Search for the cell housing the specified text and yield its [x, y] center coordinate. 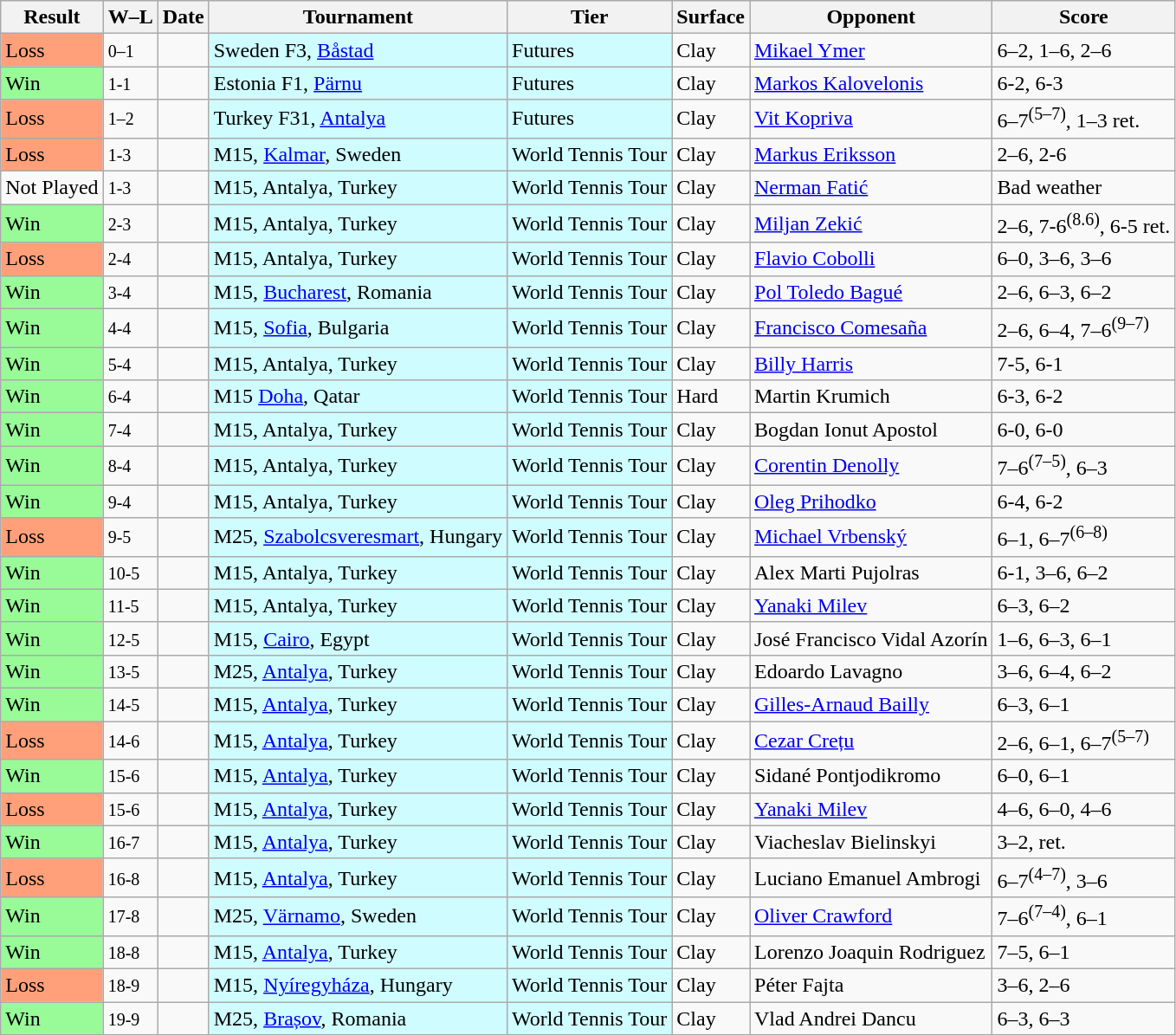
M15, Sofia, Bulgaria [358, 327]
2–6, 6–4, 7–6(9–7) [1084, 327]
6-4 [130, 397]
M25, Antalya, Turkey [358, 671]
Corentin Denolly [871, 466]
Péter Fajta [871, 985]
1-1 [130, 83]
Tier [590, 17]
Viacheslav Bielinskyi [871, 842]
0–1 [130, 50]
6–1, 6–7(6–8) [1084, 537]
M15 Doha, Qatar [358, 397]
M25, Värnamo, Sweden [358, 916]
8-4 [130, 466]
Turkey F31, Antalya [358, 120]
19-9 [130, 1018]
13-5 [130, 671]
6–3, 6–2 [1084, 605]
Bogdan Ionut Apostol [871, 430]
11-5 [130, 605]
Pol Toledo Bagué [871, 292]
2-3 [130, 223]
6–0, 6–1 [1084, 776]
M15, Kalmar, Sweden [358, 154]
Edoardo Lavagno [871, 671]
Oliver Crawford [871, 916]
7-4 [130, 430]
Score [1084, 17]
Date [184, 17]
Markus Eriksson [871, 154]
12-5 [130, 638]
6–2, 1–6, 2–6 [1084, 50]
7-5, 6-1 [1084, 364]
Not Played [52, 188]
Estonia F1, Pärnu [358, 83]
3–2, ret. [1084, 842]
2–6, 2-6 [1084, 154]
Alex Marti Pujolras [871, 572]
2-4 [130, 259]
Cezar Crețu [871, 741]
1–6, 6–3, 6–1 [1084, 638]
9-4 [130, 501]
Surface [711, 17]
18-8 [130, 952]
3-4 [130, 292]
7–6(7–4), 6–1 [1084, 916]
Tournament [358, 17]
14-5 [130, 704]
José Francisco Vidal Azorín [871, 638]
Nerman Fatić [871, 188]
16-7 [130, 842]
Mikael Ymer [871, 50]
2–6, 6–3, 6–2 [1084, 292]
10-5 [130, 572]
4-4 [130, 327]
Gilles-Arnaud Bailly [871, 704]
Markos Kalovelonis [871, 83]
2–6, 6–1, 6–7(5–7) [1084, 741]
6–3, 6–3 [1084, 1018]
6-4, 6-2 [1084, 501]
6–7(4–7), 3–6 [1084, 878]
6-3, 6-2 [1084, 397]
Francisco Comesaña [871, 327]
M25, Szabolcsveresmart, Hungary [358, 537]
W–L [130, 17]
Michael Vrbenský [871, 537]
3–6, 2–6 [1084, 985]
18-9 [130, 985]
Sweden F3, Båstad [358, 50]
1–2 [130, 120]
Hard [711, 397]
4–6, 6–0, 4–6 [1084, 809]
6–3, 6–1 [1084, 704]
Sidané Pontjodikromo [871, 776]
Billy Harris [871, 364]
5-4 [130, 364]
Vit Kopriva [871, 120]
Vlad Andrei Dancu [871, 1018]
Oleg Prihodko [871, 501]
2–6, 7-6(8.6), 6-5 ret. [1084, 223]
Opponent [871, 17]
6-2, 6-3 [1084, 83]
Result [52, 17]
6-0, 6-0 [1084, 430]
Martin Krumich [871, 397]
7–5, 6–1 [1084, 952]
7–6(7–5), 6–3 [1084, 466]
6–0, 3–6, 3–6 [1084, 259]
6-1, 3–6, 6–2 [1084, 572]
Bad weather [1084, 188]
M15, Bucharest, Romania [358, 292]
9-5 [130, 537]
M25, Brașov, Romania [358, 1018]
16-8 [130, 878]
14-6 [130, 741]
M15, Nyíregyháza, Hungary [358, 985]
Lorenzo Joaquin Rodriguez [871, 952]
Luciano Emanuel Ambrogi [871, 878]
6–7(5–7), 1–3 ret. [1084, 120]
17-8 [130, 916]
3–6, 6–4, 6–2 [1084, 671]
Miljan Zekić [871, 223]
Flavio Cobolli [871, 259]
M15, Cairo, Egypt [358, 638]
